Return the (X, Y) coordinate for the center point of the cell that contains the specified text.  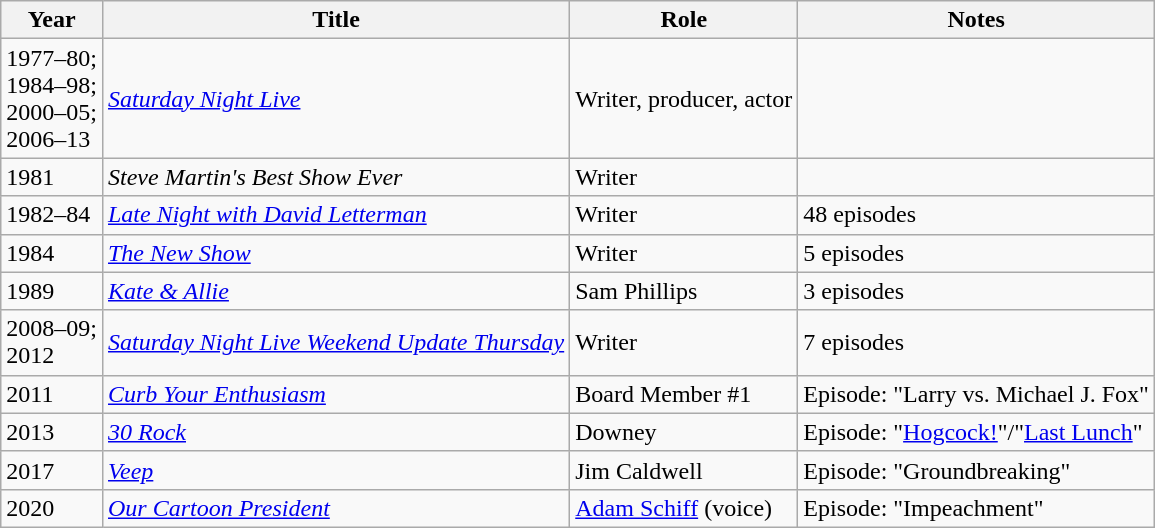
Episode: "Larry vs. Michael J. Fox" (976, 394)
5 episodes (976, 253)
Writer, producer, actor (684, 98)
Saturday Night Live Weekend Update Thursday (336, 342)
Episode: "Impeachment" (976, 508)
Late Night with David Letterman (336, 215)
The New Show (336, 253)
2011 (52, 394)
7 episodes (976, 342)
Episode: "Hogcock!"/"Last Lunch" (976, 432)
Notes (976, 20)
2020 (52, 508)
Saturday Night Live (336, 98)
Year (52, 20)
3 episodes (976, 291)
Episode: "Groundbreaking" (976, 470)
48 episodes (976, 215)
Steve Martin's Best Show Ever (336, 177)
Curb Your Enthusiasm (336, 394)
Title (336, 20)
2017 (52, 470)
Kate & Allie (336, 291)
Our Cartoon President (336, 508)
Board Member #1 (684, 394)
1984 (52, 253)
Adam Schiff (voice) (684, 508)
2008–09;2012 (52, 342)
Sam Phillips (684, 291)
Jim Caldwell (684, 470)
1982–84 (52, 215)
1977–80;1984–98;2000–05; 2006–13 (52, 98)
2013 (52, 432)
Veep (336, 470)
Downey (684, 432)
1981 (52, 177)
1989 (52, 291)
Role (684, 20)
30 Rock (336, 432)
